Return the [X, Y] coordinate for the center point of the cell that contains the specified text.  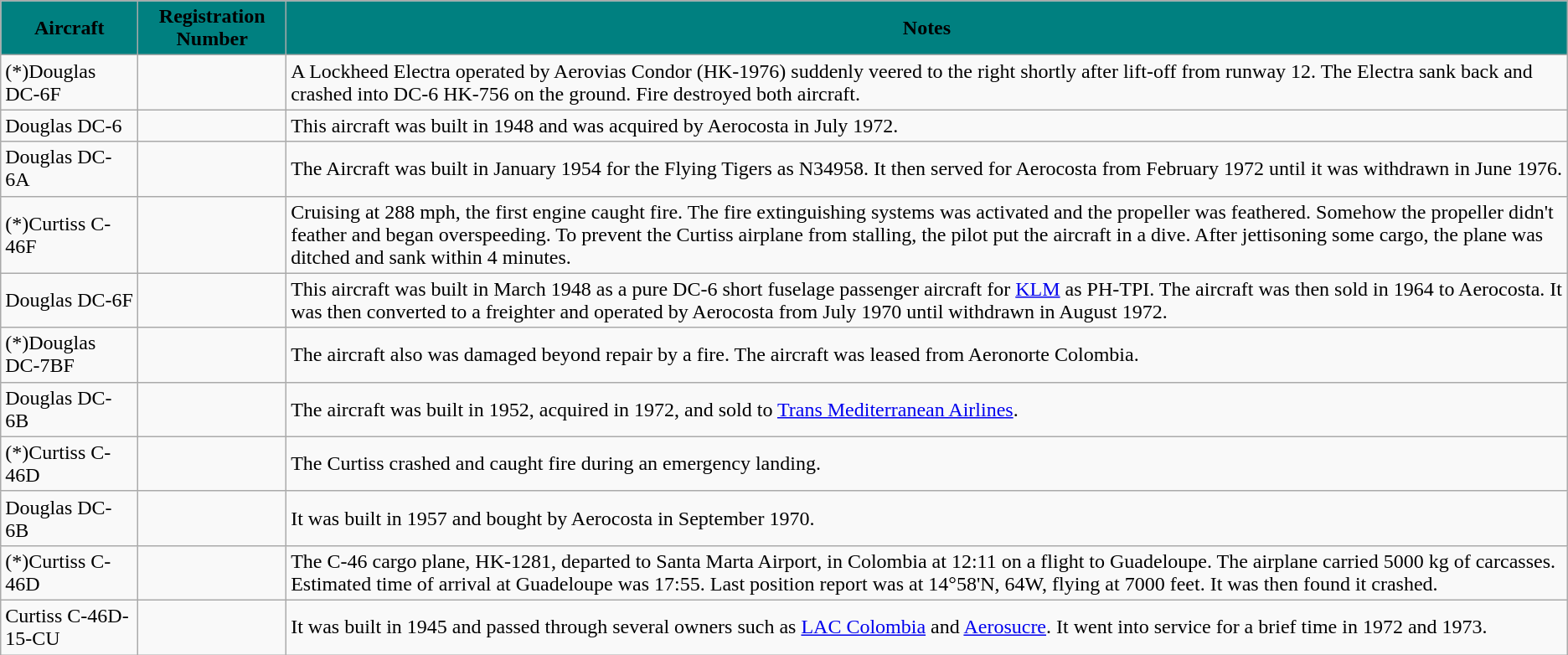
This aircraft was built in 1948 and was acquired by Aerocosta in July 1972. [927, 126]
The Curtiss crashed and caught fire during an emergency landing. [927, 464]
It was built in 1945 and passed through several owners such as LAC Colombia and Aerosucre. It went into service for a brief time in 1972 and 1973. [927, 627]
Notes [927, 28]
(*)Curtiss C-46F [70, 235]
The aircraft also was damaged beyond repair by a fire. The aircraft was leased from Aeronorte Colombia. [927, 355]
Douglas DC-6F [70, 300]
The aircraft was built in 1952, acquired in 1972, and sold to Trans Mediterranean Airlines. [927, 409]
Douglas DC-6 [70, 126]
Registration Number [213, 28]
(*)Douglas DC-6F [70, 82]
Curtiss C-46D-15-CU [70, 627]
Douglas DC-6A [70, 169]
(*)Douglas DC-7BF [70, 355]
It was built in 1957 and bought by Aerocosta in September 1970. [927, 518]
Aircraft [70, 28]
